Scan for the cell matching the given text and deliver its [x, y] coordinate at center. 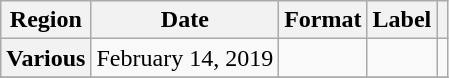
February 14, 2019 [185, 58]
Various [46, 58]
Label [402, 20]
Format [323, 20]
Region [46, 20]
Date [185, 20]
